Pinpoint the cell where the given text exists, returning its (x, y) midpoint coordinate. 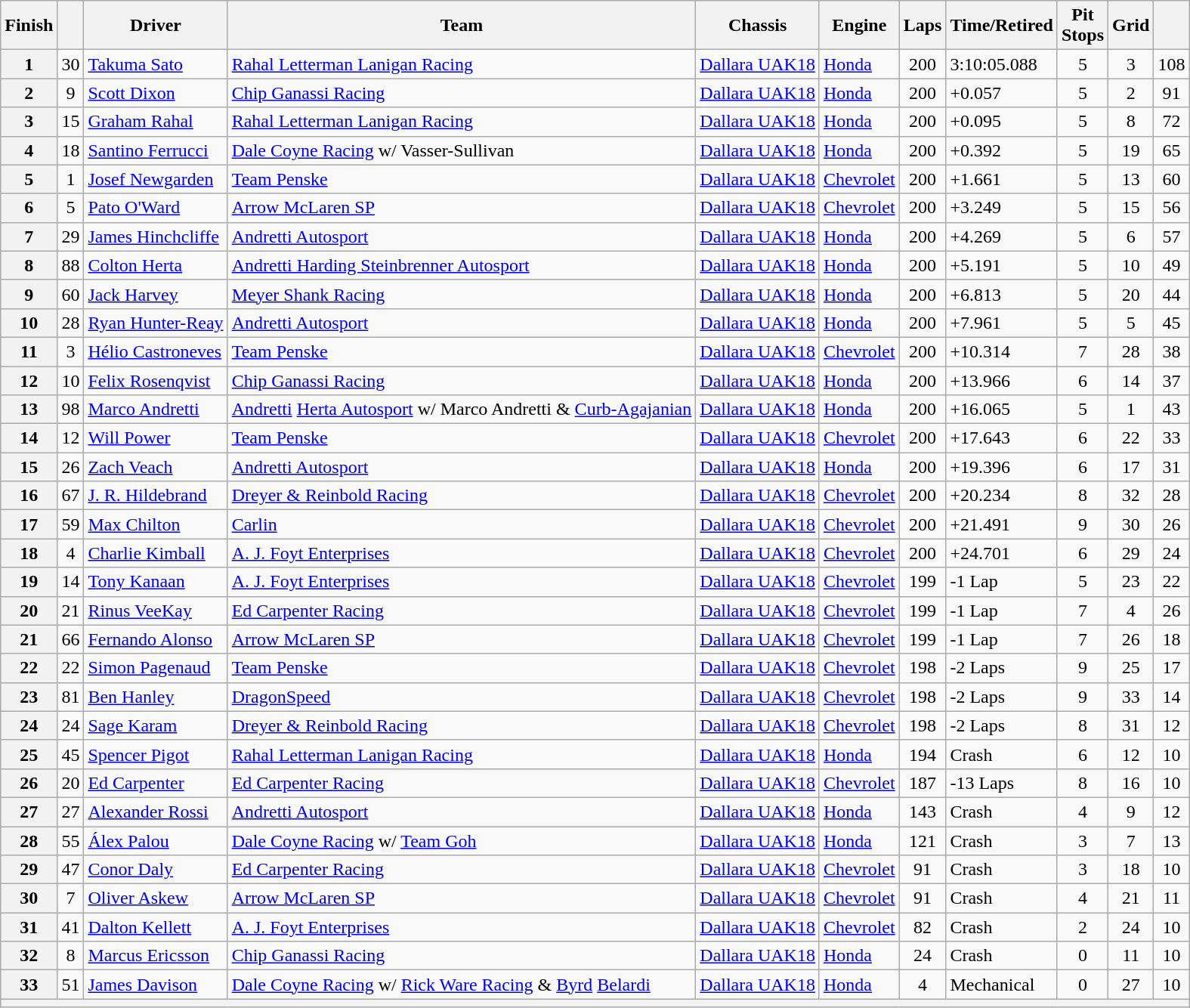
+1.661 (1002, 179)
Marco Andretti (156, 410)
Santino Ferrucci (156, 150)
55 (71, 841)
Conor Daly (156, 870)
Andretti Harding Steinbrenner Autosport (462, 265)
57 (1171, 237)
Laps (923, 26)
3:10:05.088 (1002, 64)
Hélio Castroneves (156, 351)
+21.491 (1002, 524)
Pato O'Ward (156, 208)
PitStops (1082, 26)
+24.701 (1002, 553)
Finish (29, 26)
67 (71, 496)
Chassis (758, 26)
Engine (859, 26)
81 (71, 697)
+0.095 (1002, 122)
Ed Carpenter (156, 783)
98 (71, 410)
Spencer Pigot (156, 754)
Max Chilton (156, 524)
Driver (156, 26)
Marcus Ericsson (156, 956)
Team (462, 26)
Zach Veach (156, 467)
66 (71, 639)
Ben Hanley (156, 697)
44 (1171, 294)
Ryan Hunter-Reay (156, 323)
+19.396 (1002, 467)
+17.643 (1002, 438)
Dale Coyne Racing w/ Rick Ware Racing & Byrd Belardi (462, 985)
+7.961 (1002, 323)
Dale Coyne Racing w/ Vasser-Sullivan (462, 150)
51 (71, 985)
Graham Rahal (156, 122)
56 (1171, 208)
37 (1171, 380)
Josef Newgarden (156, 179)
Will Power (156, 438)
194 (923, 754)
Andretti Herta Autosport w/ Marco Andretti & Curb-Agajanian (462, 410)
DragonSpeed (462, 697)
+3.249 (1002, 208)
Tony Kanaan (156, 582)
+13.966 (1002, 380)
Mechanical (1002, 985)
Scott Dixon (156, 93)
121 (923, 841)
47 (71, 870)
Carlin (462, 524)
+10.314 (1002, 351)
Meyer Shank Racing (462, 294)
Álex Palou (156, 841)
Oliver Askew (156, 898)
Sage Karam (156, 725)
72 (1171, 122)
Alexander Rossi (156, 812)
38 (1171, 351)
+0.392 (1002, 150)
Takuma Sato (156, 64)
Time/Retired (1002, 26)
+20.234 (1002, 496)
-13 Laps (1002, 783)
65 (1171, 150)
108 (1171, 64)
Colton Herta (156, 265)
+6.813 (1002, 294)
59 (71, 524)
+4.269 (1002, 237)
41 (71, 927)
James Hinchcliffe (156, 237)
Fernando Alonso (156, 639)
Jack Harvey (156, 294)
+0.057 (1002, 93)
J. R. Hildebrand (156, 496)
+16.065 (1002, 410)
143 (923, 812)
Felix Rosenqvist (156, 380)
James Davison (156, 985)
+5.191 (1002, 265)
49 (1171, 265)
Dalton Kellett (156, 927)
Grid (1131, 26)
43 (1171, 410)
Dale Coyne Racing w/ Team Goh (462, 841)
88 (71, 265)
187 (923, 783)
Simon Pagenaud (156, 668)
Rinus VeeKay (156, 611)
Charlie Kimball (156, 553)
82 (923, 927)
